Capture the cell that displays the provided text and extract its [x, y] central coordinate. 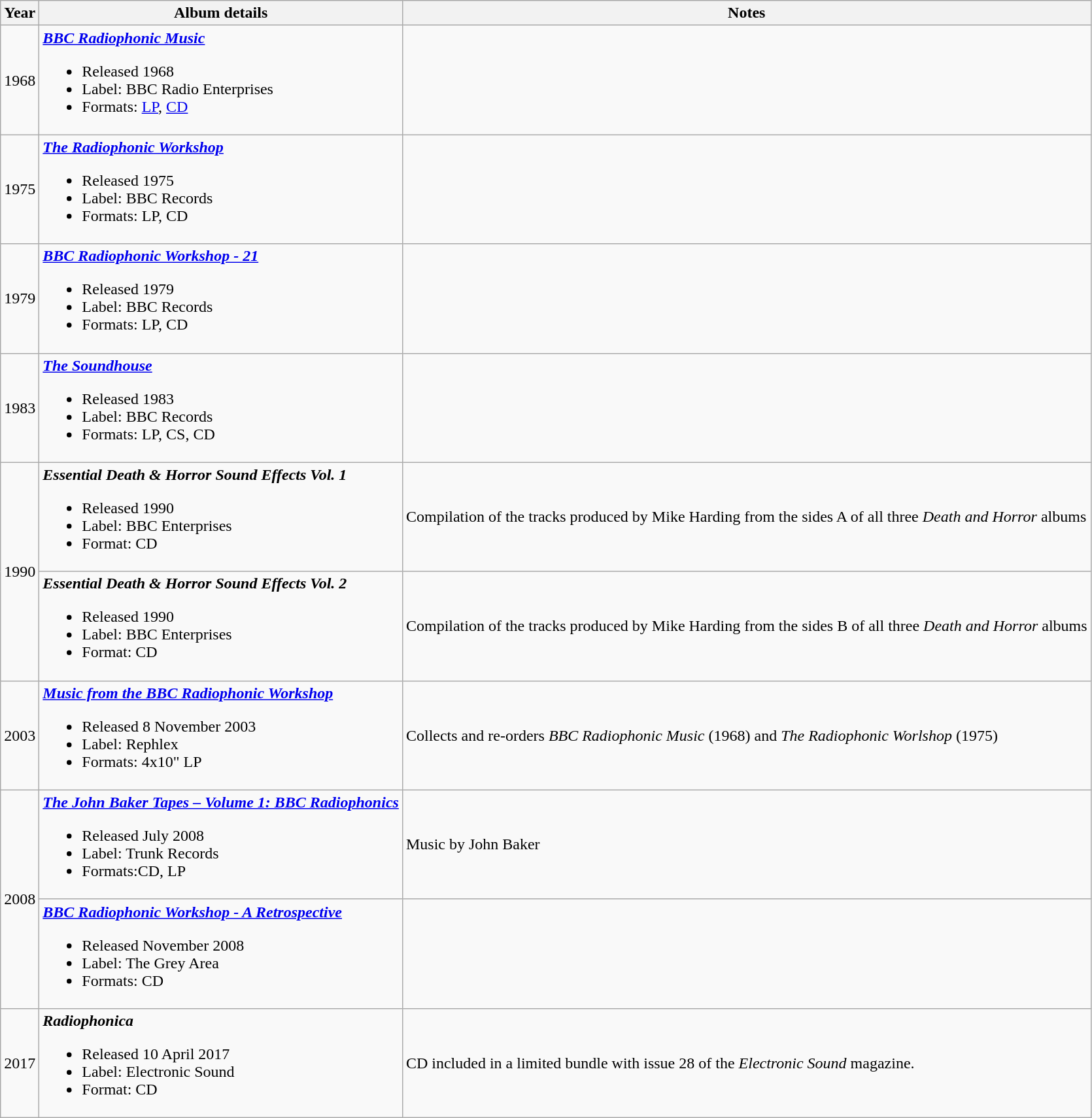
Collects and re-orders BBC Radiophonic Music (1968) and The Radiophonic Worlshop (1975) [747, 735]
The Radiophonic WorkshopReleased 1975Label: BBC Records Formats: LP, CD [221, 190]
The John Baker Tapes – Volume 1: BBC RadiophonicsReleased July 2008Label: Trunk Records Formats:CD, LP [221, 845]
1983 [20, 408]
BBC Radiophonic Workshop - 21Released 1979Label: BBC Records Formats: LP, CD [221, 298]
BBC Radiophonic Workshop - A RetrospectiveReleased November 2008Label: The Grey Area Formats: CD [221, 953]
CD included in a limited bundle with issue 28 of the Electronic Sound magazine. [747, 1063]
1968 [20, 80]
Music from the BBC Radiophonic WorkshopReleased 8 November 2003Label: Rephlex Formats: 4x10" LP [221, 735]
2017 [20, 1063]
Notes [747, 13]
1990 [20, 571]
BBC Radiophonic MusicReleased 1968Label: BBC Radio Enterprises Formats: LP, CD [221, 80]
1979 [20, 298]
The SoundhouseReleased 1983Label: BBC Records Formats: LP, CS, CD [221, 408]
2003 [20, 735]
Album details [221, 13]
Compilation of the tracks produced by Mike Harding from the sides B of all three Death and Horror albums [747, 626]
Essential Death & Horror Sound Effects Vol. 2Released 1990Label: BBC Enterprises Format: CD [221, 626]
Year [20, 13]
Music by John Baker [747, 845]
2008 [20, 899]
Essential Death & Horror Sound Effects Vol. 1Released 1990Label: BBC Enterprises Format: CD [221, 517]
Compilation of the tracks produced by Mike Harding from the sides A of all three Death and Horror albums [747, 517]
RadiophonicaReleased 10 April 2017Label: Electronic Sound Format: CD [221, 1063]
1975 [20, 190]
